Pinpoint the cell where the given text exists, returning its (X, Y) midpoint coordinate. 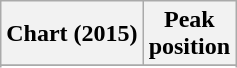
Peakposition (189, 34)
Chart (2015) (72, 34)
